From the cell containing the given text, extract its center point as [X, Y] coordinate. 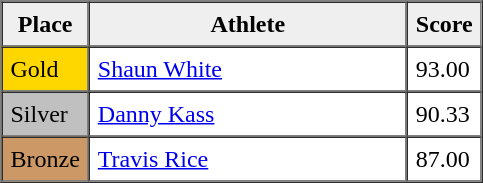
93.00 [444, 68]
Place [46, 24]
Bronze [46, 158]
Danny Kass [248, 114]
Shaun White [248, 68]
Gold [46, 68]
87.00 [444, 158]
Score [444, 24]
Athlete [248, 24]
Silver [46, 114]
90.33 [444, 114]
Travis Rice [248, 158]
